Pinpoint the cell where the given text exists, returning its (x, y) midpoint coordinate. 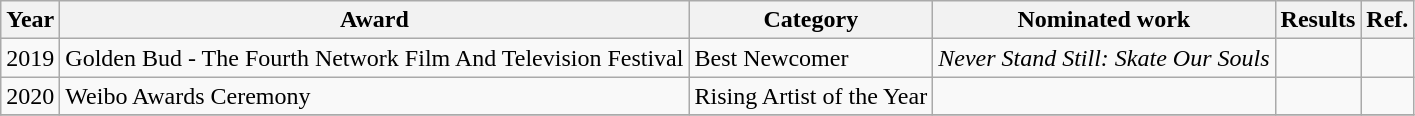
2020 (30, 96)
Weibo Awards Ceremony (374, 96)
2019 (30, 58)
Ref. (1388, 20)
Never Stand Still: Skate Our Souls (1104, 58)
Results (1318, 20)
Golden Bud - The Fourth Network Film And Television Festival (374, 58)
Year (30, 20)
Award (374, 20)
Best Newcomer (811, 58)
Nominated work (1104, 20)
Category (811, 20)
Rising Artist of the Year (811, 96)
